Extract the (X, Y) coordinate from the center of the cell holding the provided text.  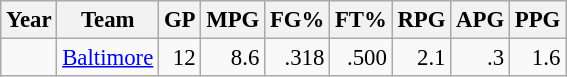
RPG (422, 20)
2.1 (422, 58)
.318 (298, 58)
.500 (362, 58)
MPG (233, 20)
8.6 (233, 58)
FT% (362, 20)
APG (480, 20)
Team (108, 20)
1.6 (537, 58)
PPG (537, 20)
Baltimore (108, 58)
FG% (298, 20)
Year (29, 20)
GP (180, 20)
12 (180, 58)
.3 (480, 58)
